Return the [x, y] coordinate for the center point of the cell that contains the specified text.  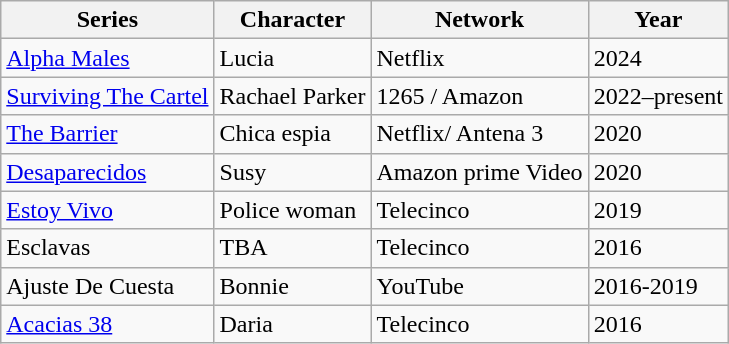
Estoy Vivo [108, 210]
Amazon prime Video [480, 172]
Surviving The Cartel [108, 96]
Esclavas [108, 248]
2016-2019 [658, 286]
2024 [658, 58]
2022–present [658, 96]
Series [108, 20]
Acacias 38 [108, 324]
Bonnie [292, 286]
TBA [292, 248]
Lucia [292, 58]
1265 / Amazon [480, 96]
Rachael Parker [292, 96]
Alpha Males [108, 58]
Netflix [480, 58]
Character [292, 20]
YouTube [480, 286]
Daria [292, 324]
Police woman [292, 210]
Susy [292, 172]
Desaparecidos [108, 172]
Chica espia [292, 134]
Network [480, 20]
2019 [658, 210]
Ajuste De Cuesta [108, 286]
Netflix/ Antena 3 [480, 134]
The Barrier [108, 134]
Year [658, 20]
